From the cell containing the given text, extract its center point as [X, Y] coordinate. 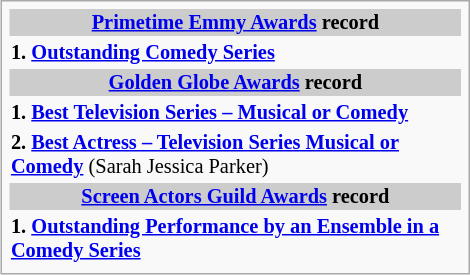
Primetime Emmy Awards record [235, 22]
1. Outstanding Performance by an Ensemble in a Comedy Series [235, 238]
Golden Globe Awards record [235, 82]
1. Outstanding Comedy Series [235, 52]
1. Best Television Series – Musical or Comedy [235, 112]
Screen Actors Guild Awards record [235, 196]
2. Best Actress – Television Series Musical or Comedy (Sarah Jessica Parker) [235, 154]
